Determine the (x, y) coordinate at the center of the cell enclosing the given text.  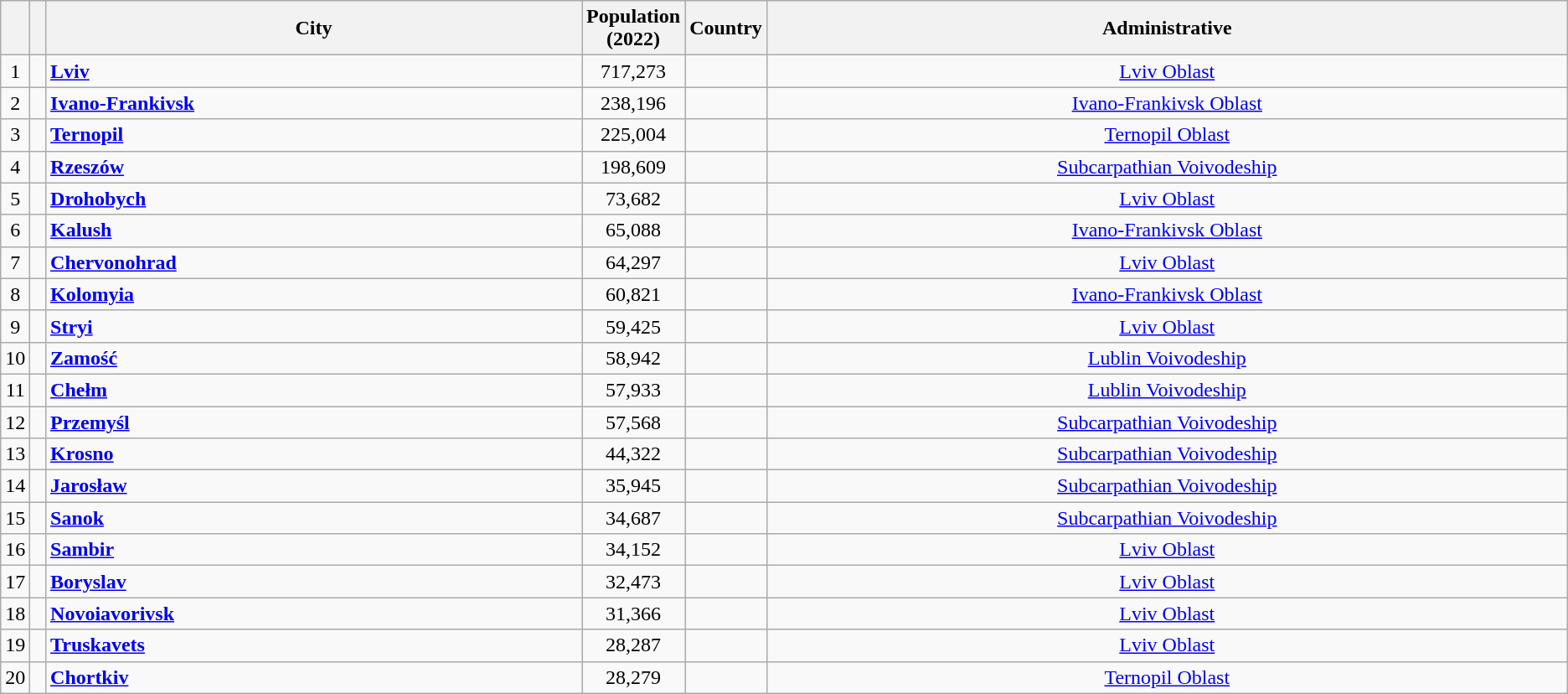
Chełm (314, 390)
Novoiavorivsk (314, 614)
32,473 (633, 582)
8 (15, 294)
73,682 (633, 199)
19 (15, 645)
57,933 (633, 390)
65,088 (633, 230)
Rzeszów (314, 167)
Krosno (314, 454)
4 (15, 167)
57,568 (633, 422)
Chervonohrad (314, 262)
Stryi (314, 326)
13 (15, 454)
44,322 (633, 454)
2 (15, 103)
5 (15, 199)
225,004 (633, 135)
Jarosław (314, 486)
Drohobych (314, 199)
1 (15, 71)
Przemyśl (314, 422)
6 (15, 230)
20 (15, 677)
17 (15, 582)
10 (15, 358)
34,687 (633, 518)
16 (15, 550)
Sambir (314, 550)
18 (15, 614)
City (314, 28)
Kolomyia (314, 294)
28,279 (633, 677)
Sanok (314, 518)
7 (15, 262)
34,152 (633, 550)
Zamość (314, 358)
11 (15, 390)
Lviv (314, 71)
64,297 (633, 262)
28,287 (633, 645)
Chortkiv (314, 677)
3 (15, 135)
14 (15, 486)
60,821 (633, 294)
9 (15, 326)
15 (15, 518)
Administrative (1167, 28)
Kalush (314, 230)
Population (2022) (633, 28)
31,366 (633, 614)
717,273 (633, 71)
59,425 (633, 326)
35,945 (633, 486)
58,942 (633, 358)
Truskavets (314, 645)
Ivano-Frankivsk (314, 103)
238,196 (633, 103)
Country (726, 28)
12 (15, 422)
Boryslav (314, 582)
198,609 (633, 167)
Ternopil (314, 135)
